Provide the [x, y] coordinate of the cell's center where the given text is located.  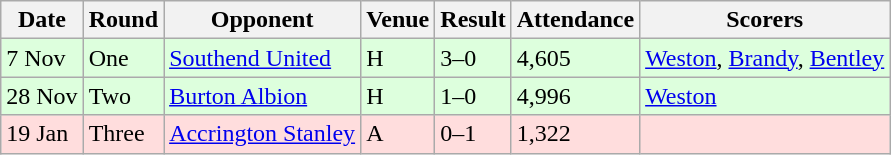
28 Nov [42, 96]
Accrington Stanley [262, 134]
4,605 [575, 58]
Round [123, 20]
A [398, 134]
Burton Albion [262, 96]
Venue [398, 20]
Date [42, 20]
Southend United [262, 58]
Opponent [262, 20]
Weston [765, 96]
0–1 [473, 134]
4,996 [575, 96]
Two [123, 96]
One [123, 58]
Three [123, 134]
Scorers [765, 20]
7 Nov [42, 58]
3–0 [473, 58]
19 Jan [42, 134]
1–0 [473, 96]
1,322 [575, 134]
Weston, Brandy, Bentley [765, 58]
Attendance [575, 20]
Result [473, 20]
